Pinpoint the cell where the given text exists, returning its (x, y) midpoint coordinate. 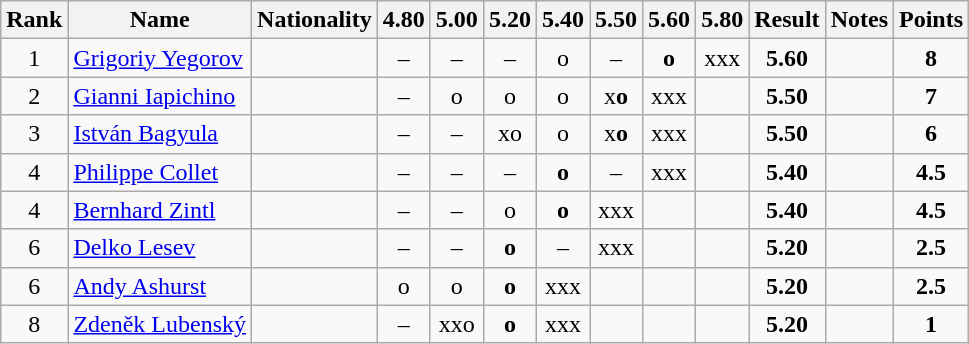
3 (34, 134)
Rank (34, 20)
Bernhard Zintl (160, 210)
Andy Ashurst (160, 286)
Nationality (315, 20)
xxo (456, 324)
Philippe Collet (160, 172)
5.00 (456, 20)
Delko Lesev (160, 248)
Points (932, 20)
Notes (859, 20)
7 (932, 96)
5.80 (722, 20)
4.80 (404, 20)
Name (160, 20)
Grigoriy Yegorov (160, 58)
2 (34, 96)
Gianni Iapichino (160, 96)
Zdeněk Lubenský (160, 324)
Result (787, 20)
István Bagyula (160, 134)
